Find where the given text appears and provide that cell's center as (x, y) coordinate. 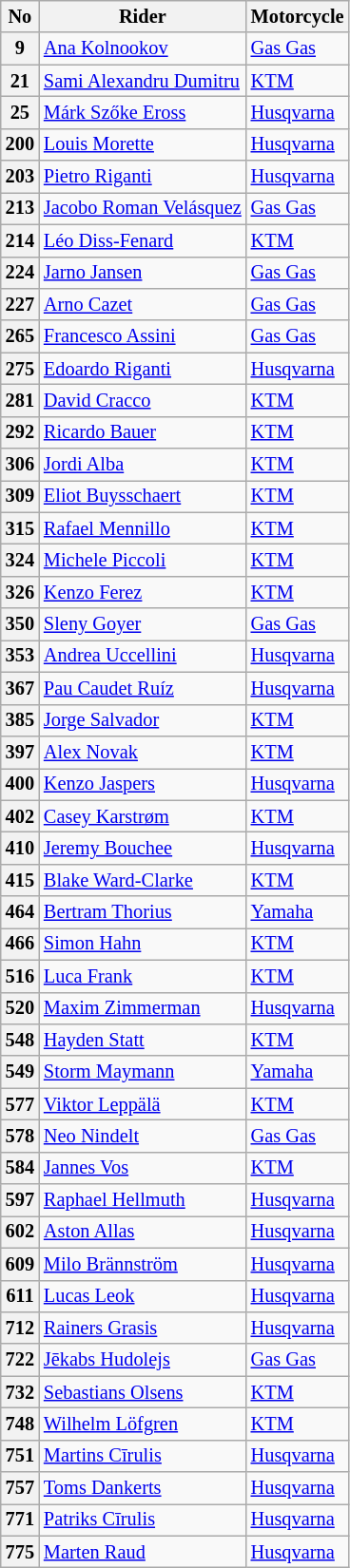
Pau Caudet Ruíz (143, 688)
25 (20, 112)
732 (20, 1392)
Kenzo Ferez (143, 592)
281 (20, 400)
Rider (143, 16)
324 (20, 560)
520 (20, 1008)
385 (20, 720)
584 (20, 1168)
Neo Nindelt (143, 1136)
203 (20, 177)
410 (20, 848)
315 (20, 528)
597 (20, 1200)
464 (20, 912)
Sami Alexandru Dumitru (143, 81)
Casey Karstrøm (143, 816)
Simon Hahn (143, 944)
David Cracco (143, 400)
Louis Morette (143, 144)
367 (20, 688)
Martins Cīrulis (143, 1456)
350 (20, 624)
Jacobo Roman Velásquez (143, 208)
Alex Novak (143, 752)
Storm Maymann (143, 1072)
306 (20, 465)
224 (20, 273)
Ana Kolnookov (143, 48)
751 (20, 1456)
Sebastians Olsens (143, 1392)
757 (20, 1488)
578 (20, 1136)
516 (20, 976)
Blake Ward-Clarke (143, 880)
Jannes Vos (143, 1168)
748 (20, 1424)
Viktor Leppälä (143, 1104)
Márk Szőke Eross (143, 112)
Luca Frank (143, 976)
577 (20, 1104)
Francesco Assini (143, 336)
No (20, 16)
292 (20, 432)
Jorge Salvador (143, 720)
Wilhelm Löfgren (143, 1424)
775 (20, 1552)
Bertram Thorius (143, 912)
Ricardo Bauer (143, 432)
Kenzo Jaspers (143, 784)
Jeremy Bouchee (143, 848)
Rafael Mennillo (143, 528)
9 (20, 48)
Jēkabs Hudolejs (143, 1360)
Andrea Uccellini (143, 656)
Milo Brännström (143, 1264)
309 (20, 496)
Michele Piccoli (143, 560)
609 (20, 1264)
353 (20, 656)
712 (20, 1328)
Maxim Zimmerman (143, 1008)
Lucas Leok (143, 1296)
213 (20, 208)
402 (20, 816)
Léo Diss-Fenard (143, 240)
549 (20, 1072)
Edoardo Riganti (143, 369)
Raphael Hellmuth (143, 1200)
771 (20, 1520)
Hayden Statt (143, 1040)
200 (20, 144)
Aston Allas (143, 1232)
Rainers Grasis (143, 1328)
Motorcycle (298, 16)
602 (20, 1232)
Marten Raud (143, 1552)
275 (20, 369)
397 (20, 752)
Pietro Riganti (143, 177)
Arno Cazet (143, 304)
Jordi Alba (143, 465)
548 (20, 1040)
Eliot Buysschaert (143, 496)
227 (20, 304)
326 (20, 592)
21 (20, 81)
466 (20, 944)
Jarno Jansen (143, 273)
415 (20, 880)
611 (20, 1296)
265 (20, 336)
400 (20, 784)
Sleny Goyer (143, 624)
214 (20, 240)
Patriks Cīrulis (143, 1520)
Toms Dankerts (143, 1488)
722 (20, 1360)
